Capture the cell that displays the provided text and extract its [x, y] central coordinate. 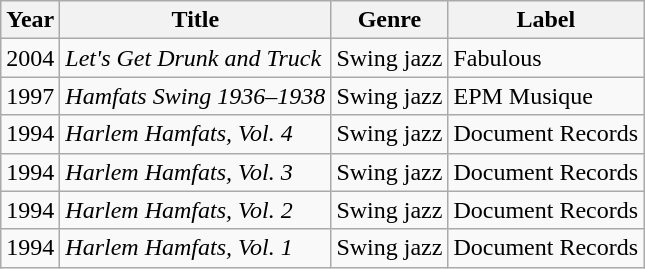
Harlem Hamfats, Vol. 2 [196, 210]
Genre [390, 20]
Harlem Hamfats, Vol. 4 [196, 134]
Fabulous [546, 58]
Title [196, 20]
Label [546, 20]
EPM Musique [546, 96]
Hamfats Swing 1936–1938 [196, 96]
1997 [30, 96]
Let's Get Drunk and Truck [196, 58]
2004 [30, 58]
Year [30, 20]
Harlem Hamfats, Vol. 1 [196, 248]
Harlem Hamfats, Vol. 3 [196, 172]
